Detect which cell encompasses the target text, then output its (x, y) center coordinate. 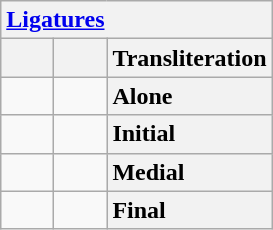
Ligatures (136, 20)
Transliteration (190, 58)
Medial (190, 172)
Alone (190, 96)
Final (190, 210)
Initial (190, 134)
